Find where the given text appears and provide that cell's center as [x, y] coordinate. 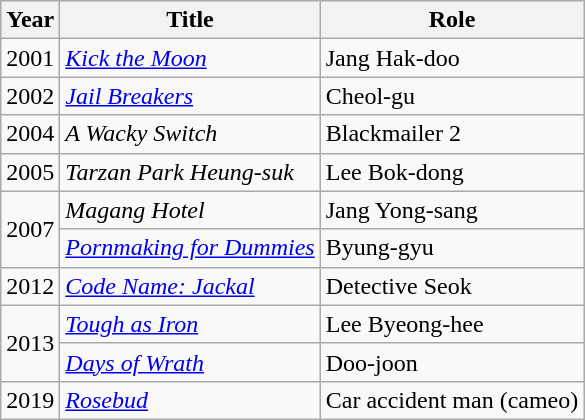
2004 [30, 134]
Detective Seok [452, 286]
Jang Hak-doo [452, 58]
2001 [30, 58]
2007 [30, 229]
Kick the Moon [190, 58]
Blackmailer 2 [452, 134]
Doo-joon [452, 362]
Jang Yong-sang [452, 210]
Days of Wrath [190, 362]
Code Name: Jackal [190, 286]
Jail Breakers [190, 96]
A Wacky Switch [190, 134]
2012 [30, 286]
Rosebud [190, 400]
Tarzan Park Heung-suk [190, 172]
2019 [30, 400]
Magang Hotel [190, 210]
Car accident man (cameo) [452, 400]
2013 [30, 343]
Title [190, 20]
Pornmaking for Dummies [190, 248]
Lee Bok-dong [452, 172]
2005 [30, 172]
Cheol-gu [452, 96]
Lee Byeong-hee [452, 324]
Tough as Iron [190, 324]
Year [30, 20]
Role [452, 20]
2002 [30, 96]
Byung-gyu [452, 248]
